Output the [x, y] coordinate of the center of the cell containing the given text.  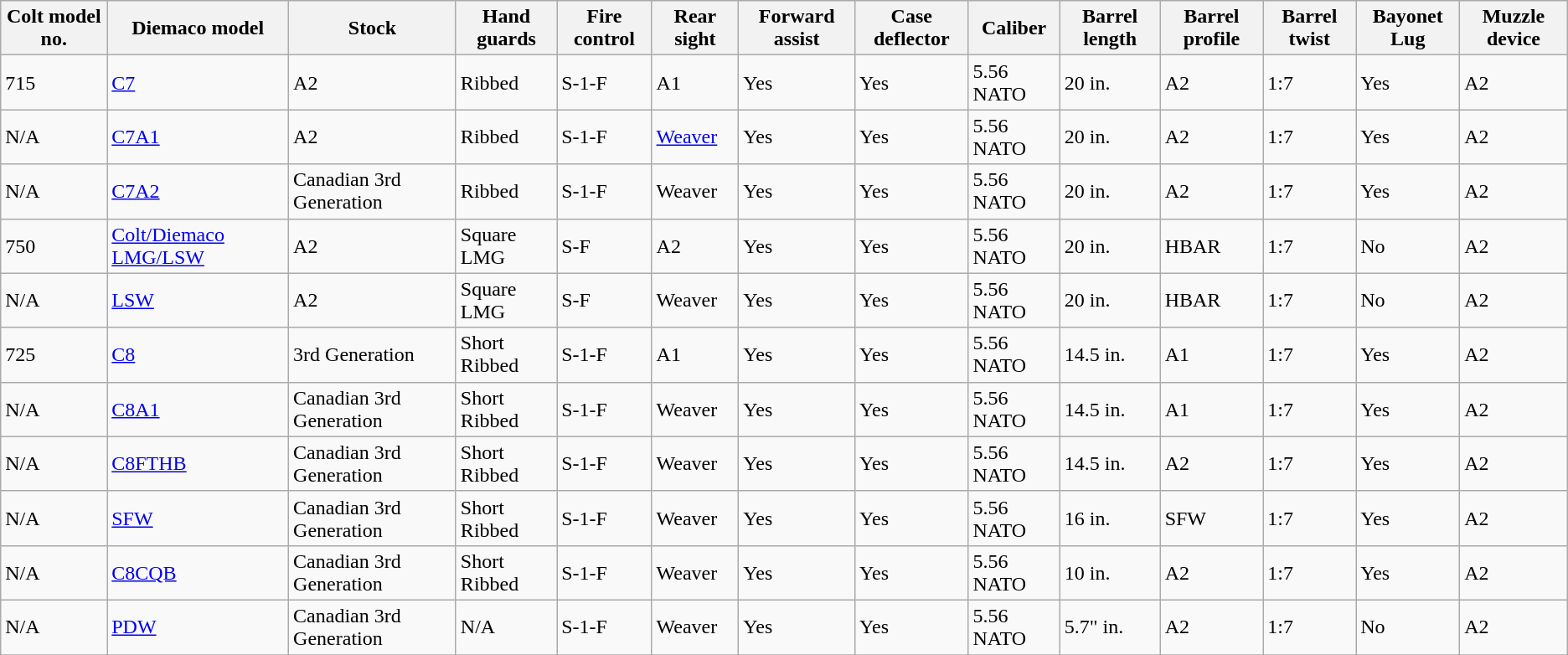
Barrel length [1110, 28]
Hand guards [506, 28]
Case deflector [911, 28]
Barrel twist [1310, 28]
C8A1 [198, 409]
C7A1 [198, 137]
Diemaco model [198, 28]
PDW [198, 627]
Colt model no. [54, 28]
C7 [198, 82]
C7A2 [198, 191]
16 in. [1110, 518]
3rd Generation [373, 355]
Colt/Diemaco LMG/LSW [198, 246]
10 in. [1110, 573]
Caliber [1014, 28]
Forward assist [797, 28]
Muzzle device [1514, 28]
C8CQB [198, 573]
Barrel profile [1211, 28]
715 [54, 82]
725 [54, 355]
C8FTHB [198, 464]
750 [54, 246]
5.7" in. [1110, 627]
Bayonet Lug [1408, 28]
Stock [373, 28]
C8 [198, 355]
LSW [198, 300]
Fire control [605, 28]
Rear sight [695, 28]
